For the text-containing cell, return its midpoint in [x, y] coordinate format. 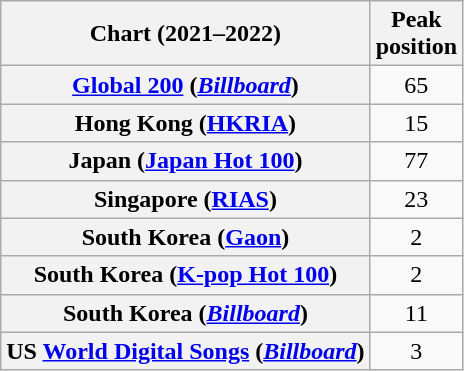
Japan (Japan Hot 100) [186, 161]
South Korea (K-pop Hot 100) [186, 275]
US World Digital Songs (Billboard) [186, 351]
23 [416, 199]
Hong Kong (HKRIA) [186, 123]
South Korea (Gaon) [186, 237]
Singapore (RIAS) [186, 199]
Chart (2021–2022) [186, 34]
65 [416, 85]
3 [416, 351]
15 [416, 123]
77 [416, 161]
Peakposition [416, 34]
Global 200 (Billboard) [186, 85]
11 [416, 313]
South Korea (Billboard) [186, 313]
